Determine the [x, y] coordinate at the center of the cell enclosing the given text.  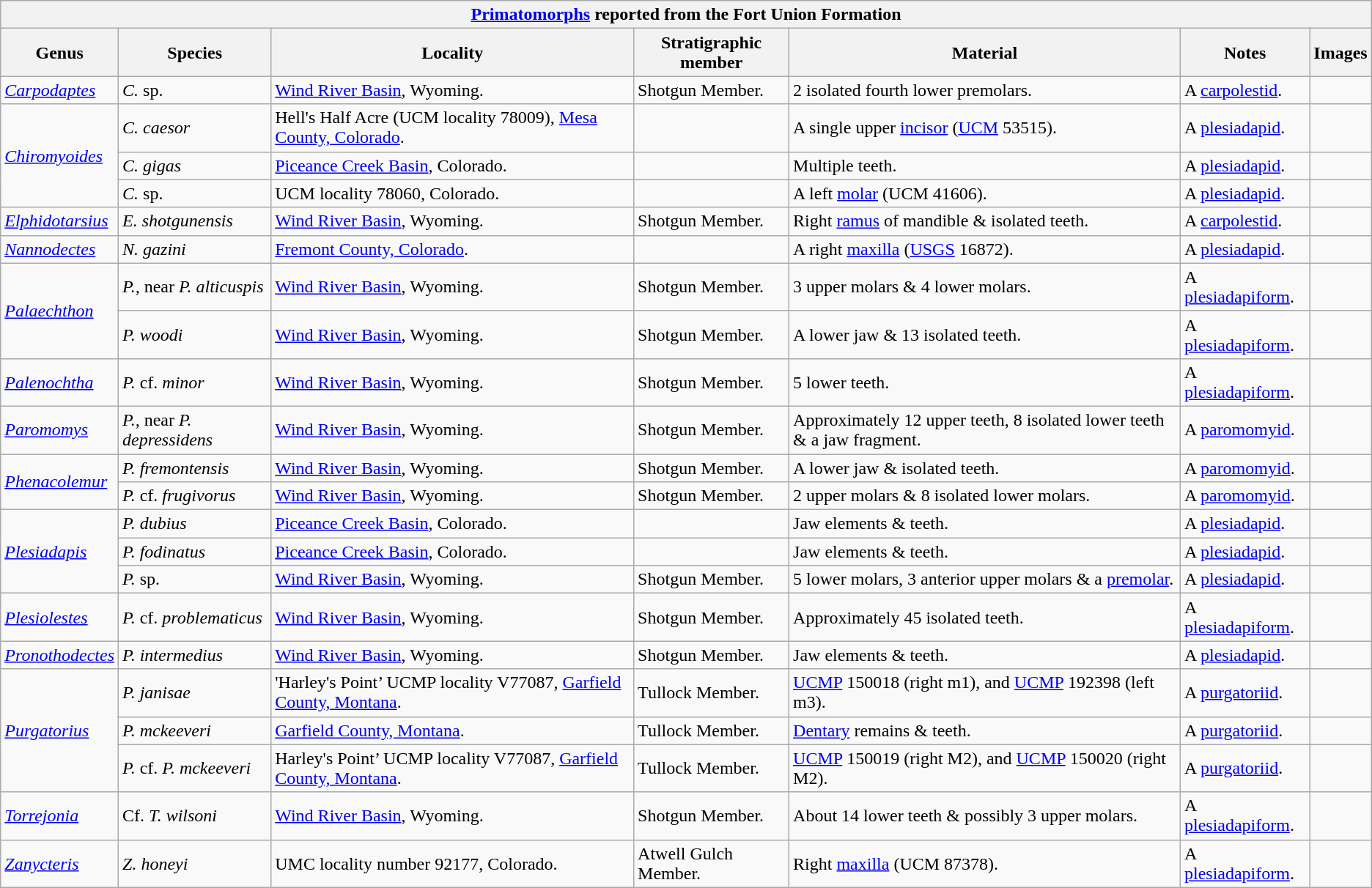
Cf. T. wilsoni [195, 816]
P. fremontensis [195, 468]
Right ramus of mandible & isolated teeth. [985, 221]
2 isolated fourth lower premolars. [985, 90]
Locality [453, 53]
P. mckeeveri [195, 730]
Palaechthon [60, 311]
P. janisae [195, 693]
A lower jaw & 13 isolated teeth. [985, 334]
3 upper molars & 4 lower molars. [985, 287]
Chiromyoides [60, 155]
'Harley's Point’ UCMP locality V77087, Garfield County, Montana. [453, 693]
Phenacolemur [60, 482]
P. woodi [195, 334]
Plesiolestes [60, 617]
Genus [60, 53]
UCM locality 78060, Colorado. [453, 193]
P. fodinatus [195, 552]
UMC locality number 92177, Colorado. [453, 863]
Harley's Point’ UCMP locality V77087, Garfield County, Montana. [453, 768]
P. cf. frugivorus [195, 496]
Z. honeyi [195, 863]
About 14 lower teeth & possibly 3 upper molars. [985, 816]
Primatomorphs reported from the Fort Union Formation [686, 15]
Multiple teeth. [985, 166]
Hell's Half Acre (UCM locality 78009), Mesa County, Colorado. [453, 127]
C. caesor [195, 127]
A lower jaw & isolated teeth. [985, 468]
Images [1340, 53]
Atwell Gulch Member. [712, 863]
Paromomys [60, 429]
A left molar (UCM 41606). [985, 193]
Garfield County, Montana. [453, 730]
UCMP 150018 (right m1), and UCMP 192398 (left m3). [985, 693]
5 lower molars, 3 anterior upper molars & a premolar. [985, 580]
Species [195, 53]
Stratigraphic member [712, 53]
Approximately 45 isolated teeth. [985, 617]
P. cf. problematicus [195, 617]
Material [985, 53]
Approximately 12 upper teeth, 8 isolated lower teeth & a jaw fragment. [985, 429]
P., near P. alticuspis [195, 287]
P., near P. depressidens [195, 429]
E. shotgunensis [195, 221]
C. gigas [195, 166]
Pronothodectes [60, 655]
P. cf. P. mckeeveri [195, 768]
Nannodectes [60, 249]
Plesiadapis [60, 552]
A single upper incisor (UCM 53515). [985, 127]
Dentary remains & teeth. [985, 730]
5 lower teeth. [985, 382]
P. cf. minor [195, 382]
Palenochtha [60, 382]
N. gazini [195, 249]
Elphidotarsius [60, 221]
Right maxilla (UCM 87378). [985, 863]
P. dubius [195, 524]
UCMP 150019 (right M2), and UCMP 150020 (right M2). [985, 768]
Carpodaptes [60, 90]
Purgatorius [60, 730]
Fremont County, Colorado. [453, 249]
P. intermedius [195, 655]
P. sp. [195, 580]
2 upper molars & 8 isolated lower molars. [985, 496]
Zanycteris [60, 863]
Torrejonia [60, 816]
A right maxilla (USGS 16872). [985, 249]
Notes [1244, 53]
